Scan for the cell matching the given text and deliver its [X, Y] coordinate at center. 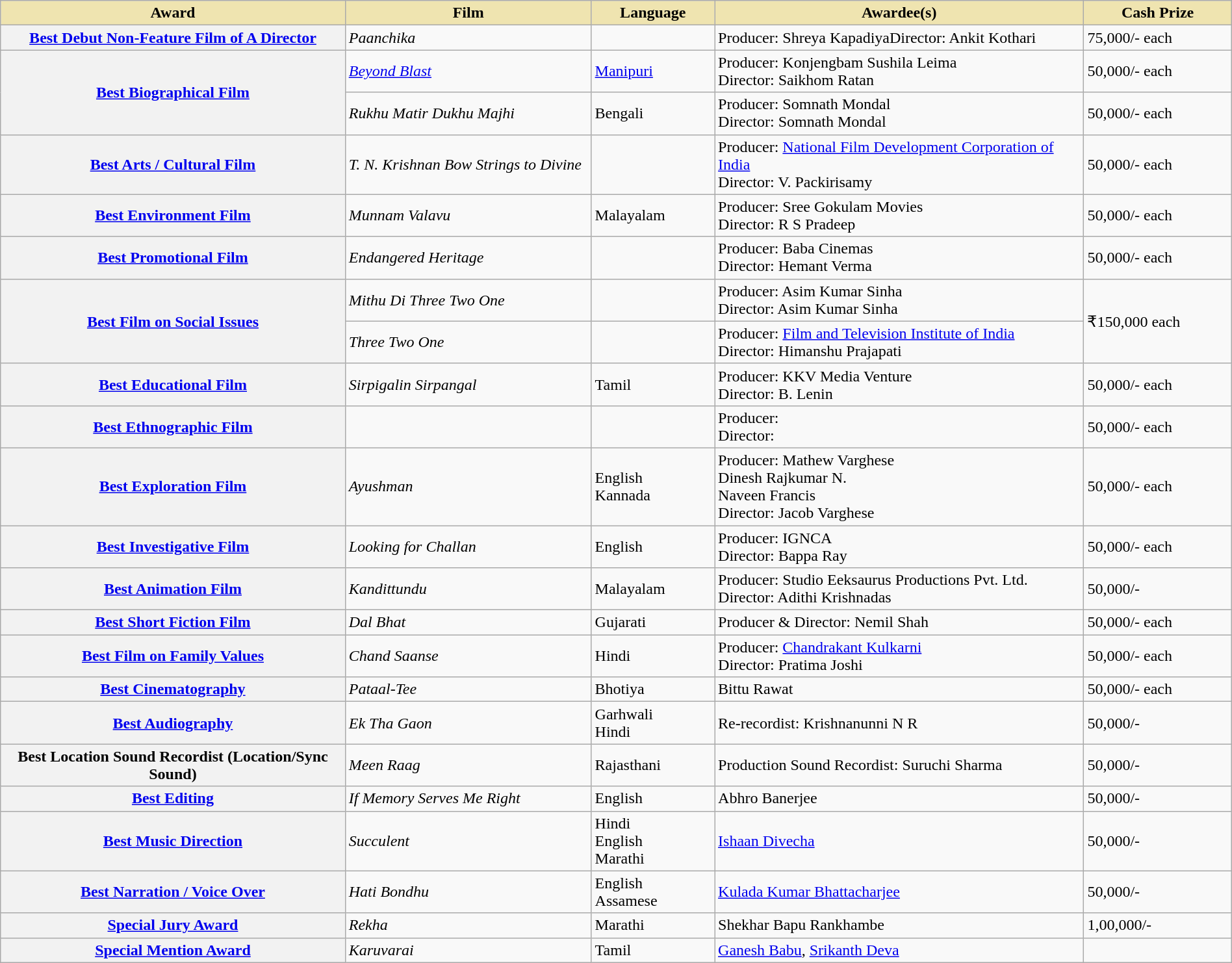
Hati Bondhu [468, 892]
Rukhu Matir Dukhu Majhi [468, 113]
Cash Prize [1158, 13]
If Memory Serves Me Right [468, 799]
Award [173, 13]
Producer & Director: Nemil Shah [899, 623]
₹150,000 each [1158, 321]
Manipuri [652, 71]
Three Two One [468, 342]
Producer: KKV Media VentureDirector: B. Lenin [899, 385]
Best Audiography [173, 723]
Gujarati [652, 623]
Producer: Shreya KapadiyaDirector: Ankit Kothari [899, 38]
Ishaan Divecha [899, 841]
Meen Raag [468, 765]
Best Educational Film [173, 385]
Producer: Mathew VargheseDinesh Rajkumar N.Naveen FrancisDirector: Jacob Varghese [899, 486]
GarhwaliHindi [652, 723]
Hindi [652, 656]
Best Environment Film [173, 216]
Best Film on Social Issues [173, 321]
Ek Tha Gaon [468, 723]
Producer: Film and Television Institute of IndiaDirector: Himanshu Prajapati [899, 342]
Marathi [652, 925]
Best Location Sound Recordist (Location/Sync Sound) [173, 765]
Producer: Studio Eeksaurus Productions Pvt. Ltd.Director: Adithi Krishnadas [899, 589]
Mithu Di Three Two One [468, 300]
Abhro Banerjee [899, 799]
Best Music Direction [173, 841]
Best Film on Family Values [173, 656]
Best Cinematography [173, 689]
Special Jury Award [173, 925]
Producer: Baba CinemasDirector: Hemant Verma [899, 257]
Kulada Kumar Bhattacharjee [899, 892]
Producer: National Film Development Corporation of IndiaDirector: V. Packirisamy [899, 164]
Special Mention Award [173, 950]
Pataal-Tee [468, 689]
75,000/- each [1158, 38]
Shekhar Bapu Rankhambe [899, 925]
Re-recordist: Krishnanunni N R [899, 723]
Producer: Asim Kumar SinhaDirector: Asim Kumar Sinha [899, 300]
Bhotiya [652, 689]
Ganesh Babu, Srikanth Deva [899, 950]
Best Short Fiction Film [173, 623]
Looking for Challan [468, 546]
Succulent [468, 841]
Paanchika [468, 38]
Dal Bhat [468, 623]
Best Exploration Film [173, 486]
Munnam Valavu [468, 216]
HindiEnglishMarathi [652, 841]
Best Promotional Film [173, 257]
Best Biographical Film [173, 92]
Rajasthani [652, 765]
Best Arts / Cultural Film [173, 164]
Language [652, 13]
Best Animation Film [173, 589]
Awardee(s) [899, 13]
Producer: Konjengbam Sushila LeimaDirector: Saikhom Ratan [899, 71]
Producer: Somnath MondalDirector: Somnath Mondal [899, 113]
Best Debut Non-Feature Film of A Director [173, 38]
Beyond Blast [468, 71]
Best Investigative Film [173, 546]
Bittu Rawat [899, 689]
Kandittundu [468, 589]
Producer: IGNCADirector: Bappa Ray [899, 546]
Rekha [468, 925]
EnglishKannada [652, 486]
1,00,000/- [1158, 925]
Production Sound Recordist: Suruchi Sharma [899, 765]
EnglishAssamese [652, 892]
Ayushman [468, 486]
Best Editing [173, 799]
Chand Saanse [468, 656]
Producer: Chandrakant KulkarniDirector: Pratima Joshi [899, 656]
Sirpigalin Sirpangal [468, 385]
Karuvarai [468, 950]
Bengali [652, 113]
Producer: Director: [899, 426]
T. N. Krishnan Bow Strings to Divine [468, 164]
Film [468, 13]
Best Narration / Voice Over [173, 892]
Endangered Heritage [468, 257]
Best Ethnographic Film [173, 426]
Producer: Sree Gokulam MoviesDirector: R S Pradeep [899, 216]
